From the cell containing the given text, extract its center point as [X, Y] coordinate. 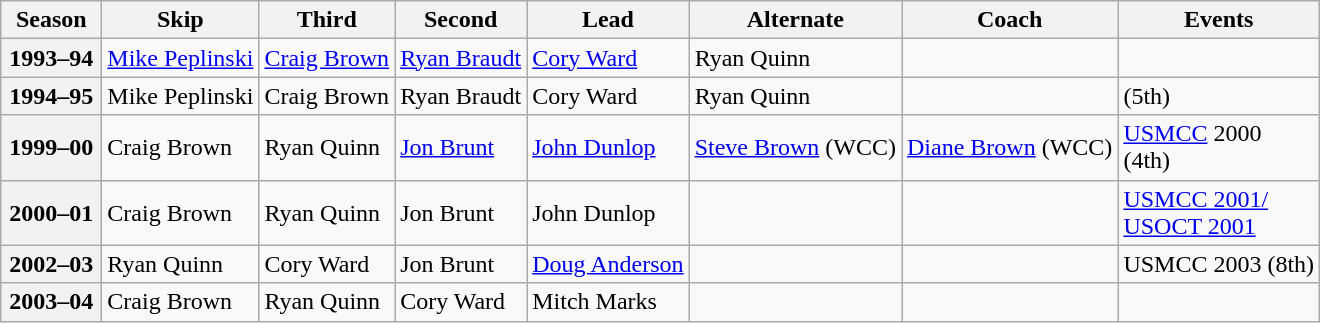
1999–00 [52, 148]
(5th) [1219, 96]
Lead [608, 20]
Mitch Marks [608, 302]
1994–95 [52, 96]
1993–94 [52, 58]
2000–01 [52, 212]
USMCC 2000 (4th) [1219, 148]
Coach [1010, 20]
USMCC 2001/USOCT 2001 [1219, 212]
Diane Brown (WCC) [1010, 148]
Events [1219, 20]
Second [461, 20]
2003–04 [52, 302]
Skip [180, 20]
Steve Brown (WCC) [795, 148]
Third [327, 20]
Season [52, 20]
2002–03 [52, 264]
Alternate [795, 20]
USMCC 2003 (8th) [1219, 264]
Doug Anderson [608, 264]
